From the cell containing the given text, extract its center point as (x, y) coordinate. 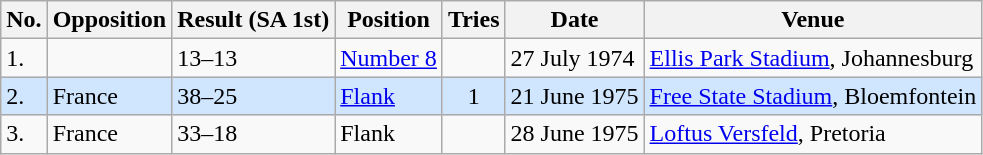
Free State Stadium, Bloemfontein (813, 96)
Position (389, 20)
21 June 1975 (574, 96)
27 July 1974 (574, 58)
Date (574, 20)
Ellis Park Stadium, Johannesburg (813, 58)
33–18 (254, 134)
28 June 1975 (574, 134)
No. (24, 20)
Number 8 (389, 58)
2. (24, 96)
Tries (474, 20)
Result (SA 1st) (254, 20)
Opposition (109, 20)
13–13 (254, 58)
1. (24, 58)
1 (474, 96)
Loftus Versfeld, Pretoria (813, 134)
38–25 (254, 96)
3. (24, 134)
Venue (813, 20)
